Capture the cell that displays the provided text and extract its (X, Y) central coordinate. 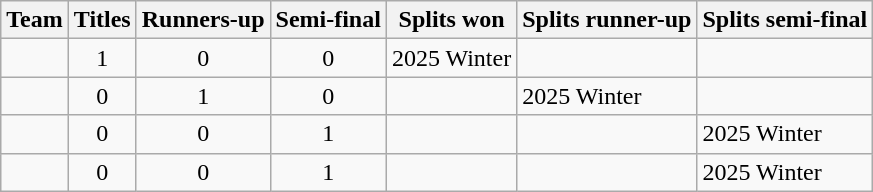
Team (35, 20)
Splits won (451, 20)
Runners-up (203, 20)
Splits semi-final (785, 20)
Titles (102, 20)
Semi-final (328, 20)
Splits runner-up (607, 20)
